Locate the cell with the specified text and output its [X, Y] center coordinate. 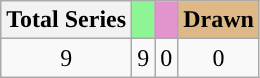
Total Series [66, 20]
Drawn [219, 20]
